Find where the given text appears and provide that cell's center as (X, Y) coordinate. 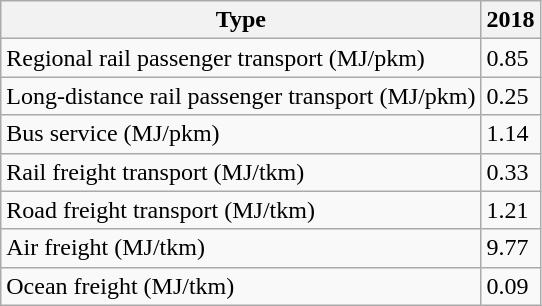
0.25 (510, 96)
Ocean freight (MJ/tkm) (241, 286)
Air freight (MJ/tkm) (241, 248)
2018 (510, 20)
9.77 (510, 248)
0.33 (510, 172)
Road freight transport (MJ/tkm) (241, 210)
Long-distance rail passenger transport (MJ/pkm) (241, 96)
Rail freight transport (MJ/tkm) (241, 172)
0.09 (510, 286)
1.14 (510, 134)
1.21 (510, 210)
0.85 (510, 58)
Regional rail passenger transport (MJ/pkm) (241, 58)
Bus service (MJ/pkm) (241, 134)
Type (241, 20)
